Scan for the cell matching the given text and deliver its (X, Y) coordinate at center. 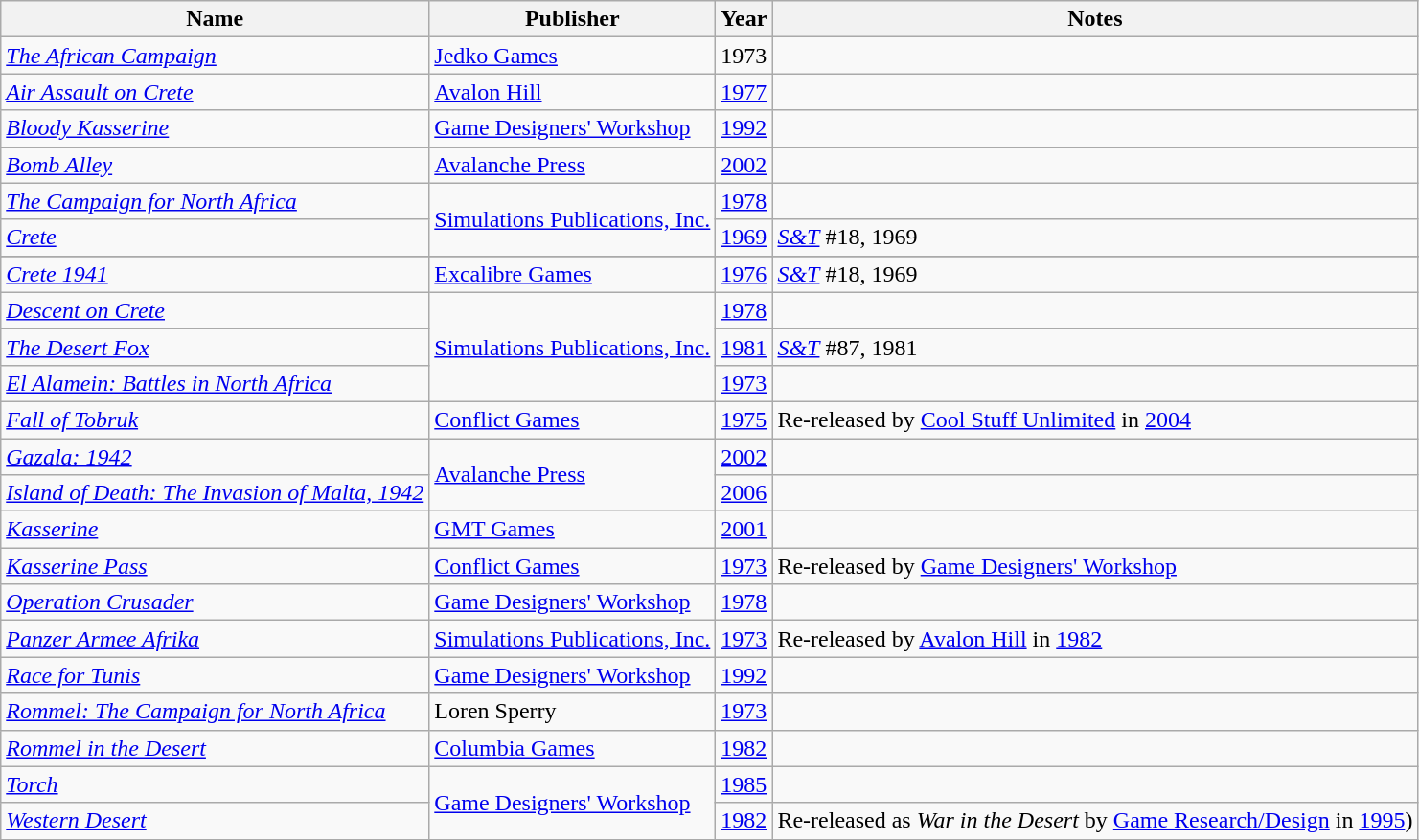
1977 (744, 92)
El Alamein: Battles in North Africa (215, 383)
Crete 1941 (215, 274)
Western Desert (215, 821)
Kasserine (215, 530)
Rommel in the Desert (215, 748)
Kasserine Pass (215, 566)
The Desert Fox (215, 347)
Panzer Armee Afrika (215, 639)
GMT Games (573, 530)
Year (744, 19)
Notes (1095, 19)
Bloody Kasserine (215, 128)
Rommel: The Campaign for North Africa (215, 712)
Crete (215, 238)
1969 (744, 238)
Re-released by Avalon Hill in 1982 (1095, 639)
Loren Sperry (573, 712)
Columbia Games (573, 748)
Island of Death: The Invasion of Malta, 1942 (215, 493)
1976 (744, 274)
Gazala: 1942 (215, 457)
2001 (744, 530)
Re-released as War in the Desert by Game Research/Design in 1995) (1095, 821)
Descent on Crete (215, 310)
Publisher (573, 19)
The African Campaign (215, 56)
Operation Crusader (215, 602)
Torch (215, 784)
1981 (744, 347)
Fall of Tobruk (215, 420)
Name (215, 19)
Re-released by Game Designers' Workshop (1095, 566)
Re-released by Cool Stuff Unlimited in 2004 (1095, 420)
Air Assault on Crete (215, 92)
Excalibre Games (573, 274)
Race for Tunis (215, 675)
1975 (744, 420)
Bomb Alley (215, 165)
1985 (744, 784)
2006 (744, 493)
S&T #87, 1981 (1095, 347)
The Campaign for North Africa (215, 201)
Jedko Games (573, 56)
Avalon Hill (573, 92)
